Return the (x, y) coordinate for the center point of the cell that contains the specified text.  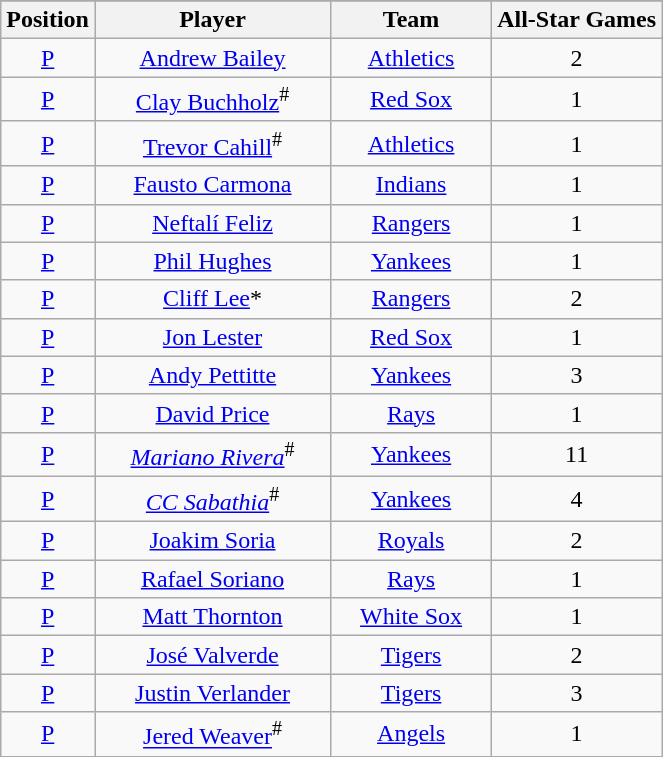
Indians (412, 185)
Mariano Rivera# (212, 454)
Andrew Bailey (212, 58)
Clay Buchholz# (212, 100)
Team (412, 20)
José Valverde (212, 655)
Jon Lester (212, 337)
Royals (412, 541)
Fausto Carmona (212, 185)
White Sox (412, 617)
Andy Pettitte (212, 375)
CC Sabathia# (212, 500)
Player (212, 20)
4 (577, 500)
Matt Thornton (212, 617)
All-Star Games (577, 20)
11 (577, 454)
Neftalí Feliz (212, 223)
Justin Verlander (212, 693)
David Price (212, 413)
Position (48, 20)
Cliff Lee* (212, 299)
Rafael Soriano (212, 579)
Phil Hughes (212, 261)
Angels (412, 734)
Trevor Cahill# (212, 144)
Joakim Soria (212, 541)
Jered Weaver# (212, 734)
